Extract the [x, y] coordinate from the center of the cell holding the provided text.  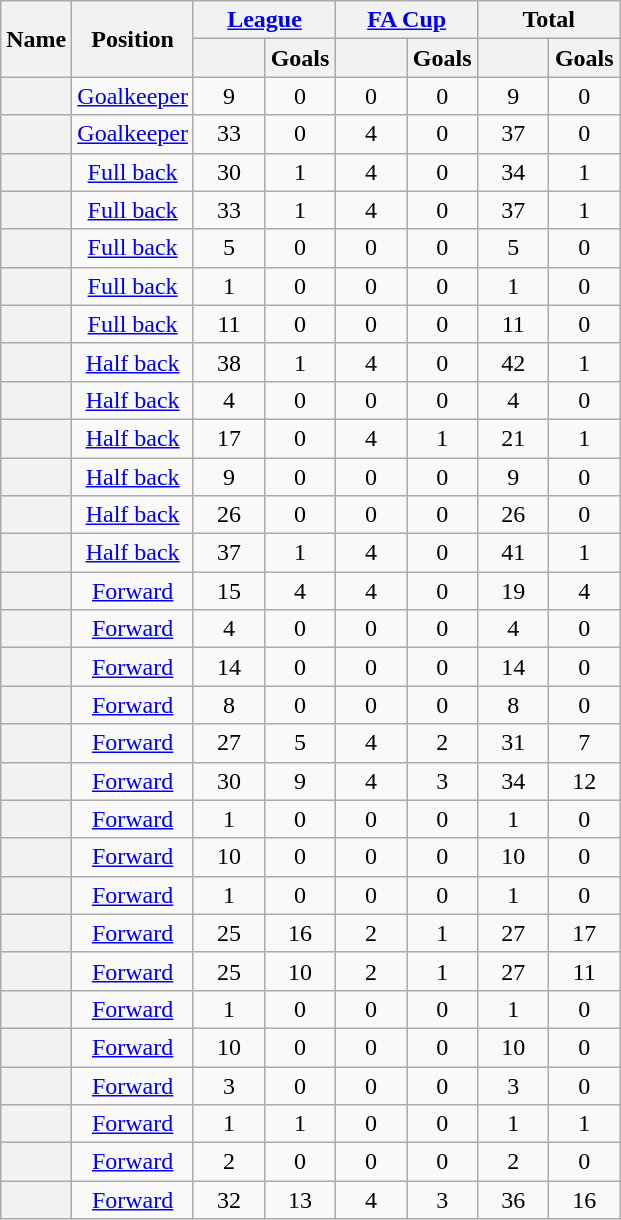
21 [514, 438]
13 [300, 1200]
42 [514, 362]
31 [514, 743]
36 [514, 1200]
32 [228, 1200]
12 [584, 781]
7 [584, 743]
Position [133, 39]
FA Cup [407, 20]
38 [228, 362]
41 [514, 553]
League [264, 20]
Total [549, 20]
Name [36, 39]
19 [514, 591]
15 [228, 591]
